Capture the cell that displays the provided text and extract its (x, y) central coordinate. 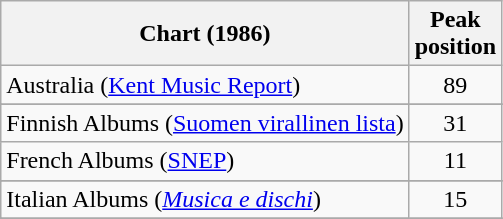
Finnish Albums (Suomen virallinen lista) (205, 123)
French Albums (SNEP) (205, 161)
11 (455, 161)
15 (455, 199)
31 (455, 123)
Peakposition (455, 34)
89 (455, 85)
Italian Albums (Musica e dischi) (205, 199)
Chart (1986) (205, 34)
Australia (Kent Music Report) (205, 85)
